Return the [x, y] coordinate for the center point of the cell that contains the specified text.  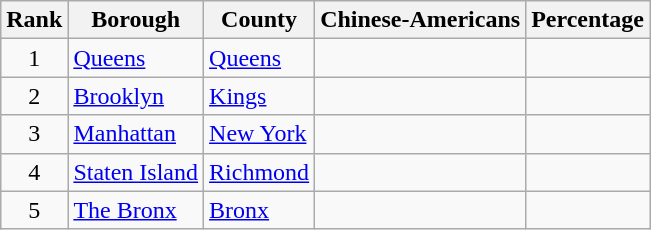
Richmond [260, 172]
Chinese-Americans [420, 20]
Borough [136, 20]
Staten Island [136, 172]
Rank [34, 20]
New York [260, 134]
County [260, 20]
Bronx [260, 210]
1 [34, 58]
3 [34, 134]
Kings [260, 96]
2 [34, 96]
Manhattan [136, 134]
4 [34, 172]
Percentage [588, 20]
Brooklyn [136, 96]
The Bronx [136, 210]
5 [34, 210]
